Locate the cell with the specified text and output its (x, y) center coordinate. 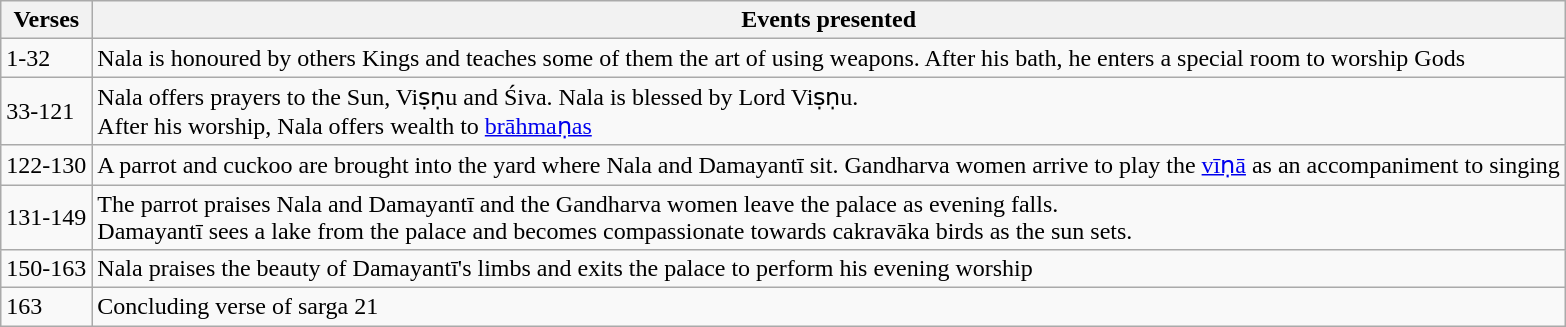
1-32 (46, 58)
Nala offers prayers to the Sun, Viṣṇu and Śiva. Nala is blessed by Lord Viṣṇu. After his worship, Nala offers wealth to brāhmaṇas (829, 111)
150-163 (46, 269)
163 (46, 307)
131-149 (46, 216)
122-130 (46, 165)
Events presented (829, 20)
Concluding verse of sarga 21 (829, 307)
33-121 (46, 111)
Verses (46, 20)
Nala is honoured by others Kings and teaches some of them the art of using weapons. After his bath, he enters a special room to worship Gods (829, 58)
A parrot and cuckoo are brought into the yard where Nala and Damayantī sit. Gandharva women arrive to play the vīṇā as an accompaniment to singing (829, 165)
Nala praises the beauty of Damayantī's limbs and exits the palace to perform his evening worship (829, 269)
